Scan for the cell matching the given text and deliver its [X, Y] coordinate at center. 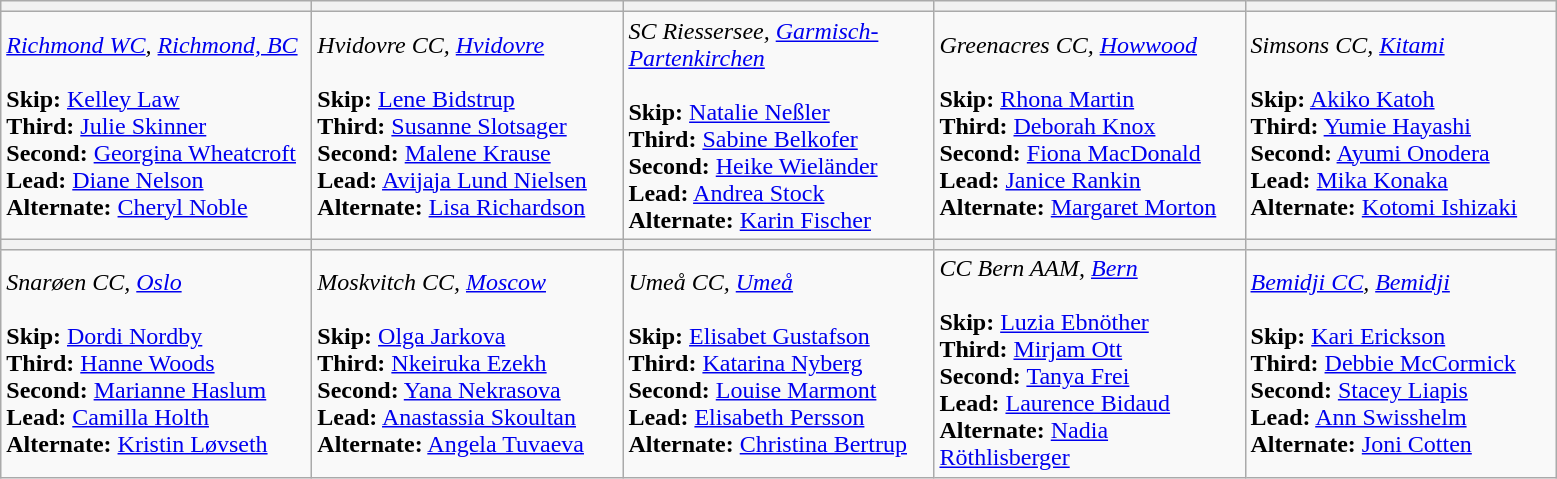
Greenacres CC, HowwoodSkip: Rhona Martin Third: Deborah Knox Second: Fiona MacDonald Lead: Janice Rankin Alternate: Margaret Morton [1090, 126]
Richmond WC, Richmond, BCSkip: Kelley Law Third: Julie Skinner Second: Georgina Wheatcroft Lead: Diane Nelson Alternate: Cheryl Noble [156, 126]
Snarøen CC, OsloSkip: Dordi Nordby Third: Hanne Woods Second: Marianne Haslum Lead: Camilla Holth Alternate: Kristin Løvseth [156, 364]
Simsons CC, KitamiSkip: Akiko Katoh Third: Yumie Hayashi Second: Ayumi Onodera Lead: Mika Konaka Alternate: Kotomi Ishizaki [1400, 126]
Hvidovre CC, HvidovreSkip: Lene Bidstrup Third: Susanne Slotsager Second: Malene Krause Lead: Avijaja Lund Nielsen Alternate: Lisa Richardson [468, 126]
Moskvitch CC, MoscowSkip: Olga Jarkova Third: Nkeiruka Ezekh Second: Yana Nekrasova Lead: Anastassia Skoultan Alternate: Angela Tuvaeva [468, 364]
Umeå CC, UmeåSkip: Elisabet Gustafson Third: Katarina Nyberg Second: Louise Marmont Lead: Elisabeth Persson Alternate: Christina Bertrup [778, 364]
SC Riessersee, Garmisch-PartenkirchenSkip: Natalie Neßler Third: Sabine Belkofer Second: Heike Wieländer Lead: Andrea Stock Alternate: Karin Fischer [778, 126]
CC Bern AAM, BernSkip: Luzia Ebnöther Third: Mirjam Ott Second: Tanya Frei Lead: Laurence Bidaud Alternate: Nadia Röthlisberger [1090, 364]
Bemidji CC, BemidjiSkip: Kari Erickson Third: Debbie McCormick Second: Stacey Liapis Lead: Ann Swisshelm Alternate: Joni Cotten [1400, 364]
